Locate the cell with the specified text and output its (x, y) center coordinate. 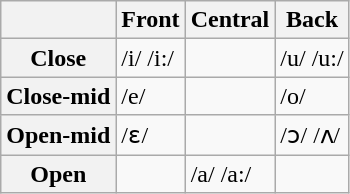
Central (230, 20)
/e/ (150, 96)
Close-mid (58, 96)
/o/ (312, 96)
/u/ /u:/ (312, 58)
Back (312, 20)
Open (58, 173)
Front (150, 20)
/ɔ/ /ʌ/ (312, 135)
/i/ /i:/ (150, 58)
/ɛ/ (150, 135)
Close (58, 58)
Open-mid (58, 135)
/a/ /a:/ (230, 173)
